Search for the cell housing the specified text and yield its [x, y] center coordinate. 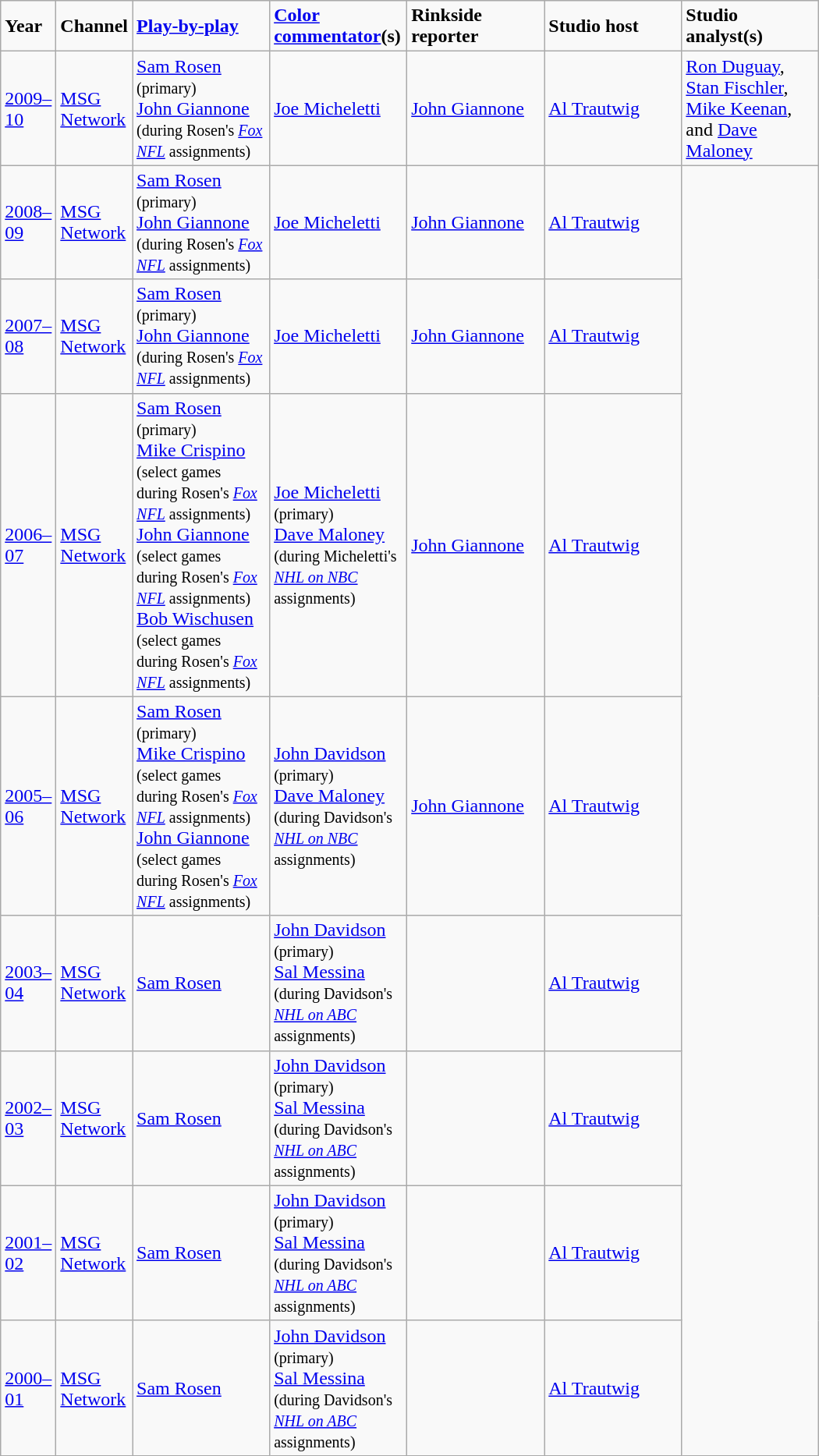
John Davidson (primary)Dave Maloney (during Davidson's NHL on NBC assignments) [339, 806]
Year [28, 27]
2001–02 [28, 1252]
Rinkside reporter [476, 27]
Studio analyst(s) [750, 27]
2005–06 [28, 806]
Studio host [613, 27]
Sam Rosen (primary)Mike Crispino (select games during Rosen's Fox NFL assignments)John Giannone (select games during Rosen's Fox NFL assignments) [201, 806]
2007–08 [28, 336]
Color commentator(s) [339, 27]
2002–03 [28, 1118]
2009–10 [28, 108]
Joe Micheletti (primary)Dave Maloney (during Micheletti's NHL on NBC assignments) [339, 544]
2000–01 [28, 1388]
Play-by-play [201, 27]
2008–09 [28, 222]
Ron Duguay, Stan Fischler, Mike Keenan, and Dave Maloney [750, 108]
2006–07 [28, 544]
Channel [94, 27]
2003–04 [28, 983]
